Provide the [X, Y] coordinate of the cell's center where the given text is located.  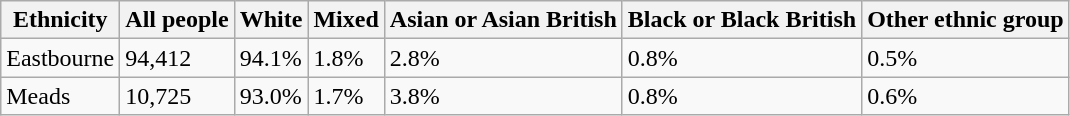
10,725 [177, 96]
0.5% [966, 58]
White [271, 20]
Eastbourne [60, 58]
94,412 [177, 58]
3.8% [503, 96]
2.8% [503, 58]
93.0% [271, 96]
1.8% [346, 58]
All people [177, 20]
Asian or Asian British [503, 20]
Ethnicity [60, 20]
94.1% [271, 58]
1.7% [346, 96]
0.6% [966, 96]
Meads [60, 96]
Other ethnic group [966, 20]
Black or Black British [742, 20]
Mixed [346, 20]
